Detect which cell encompasses the target text, then output its (X, Y) center coordinate. 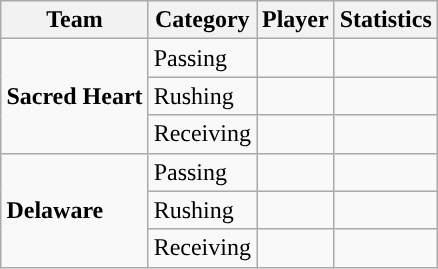
Statistics (386, 20)
Delaware (74, 210)
Player (295, 20)
Team (74, 20)
Category (202, 20)
Sacred Heart (74, 96)
